Return the (X, Y) coordinate for the center point of the cell that contains the specified text.  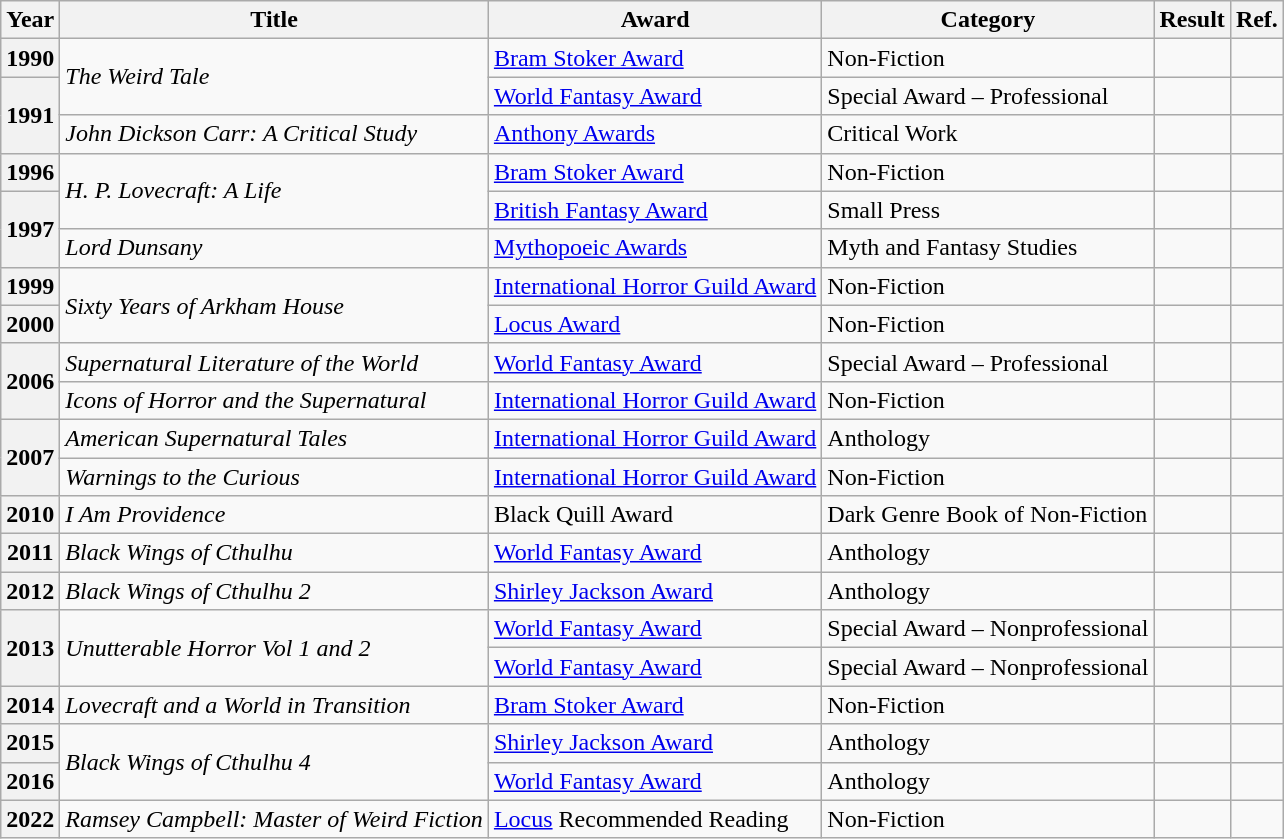
2000 (30, 324)
Mythopoeic Awards (654, 248)
1996 (30, 172)
Result (1192, 20)
Year (30, 20)
2013 (30, 648)
H. P. Lovecraft: A Life (274, 191)
2006 (30, 381)
1997 (30, 229)
2022 (30, 819)
Black Quill Award (654, 515)
1991 (30, 115)
2014 (30, 705)
Sixty Years of Arkham House (274, 305)
Myth and Fantasy Studies (988, 248)
Dark Genre Book of Non-Fiction (988, 515)
Black Wings of Cthulhu 4 (274, 762)
Locus Award (654, 324)
Black Wings of Cthulhu (274, 553)
Anthony Awards (654, 134)
2010 (30, 515)
Lovecraft and a World in Transition (274, 705)
Small Press (988, 210)
2011 (30, 553)
Ref. (1256, 20)
1999 (30, 286)
American Supernatural Tales (274, 438)
2007 (30, 457)
Category (988, 20)
2012 (30, 591)
Warnings to the Curious (274, 477)
Ramsey Campbell: Master of Weird Fiction (274, 819)
Title (274, 20)
Locus Recommended Reading (654, 819)
Lord Dunsany (274, 248)
Supernatural Literature of the World (274, 362)
Unutterable Horror Vol 1 and 2 (274, 648)
The Weird Tale (274, 77)
Black Wings of Cthulhu 2 (274, 591)
2016 (30, 781)
John Dickson Carr: A Critical Study (274, 134)
Critical Work (988, 134)
British Fantasy Award (654, 210)
1990 (30, 58)
2015 (30, 743)
Award (654, 20)
Icons of Horror and the Supernatural (274, 400)
I Am Providence (274, 515)
